Provide the [x, y] coordinate of the cell's center where the given text is located.  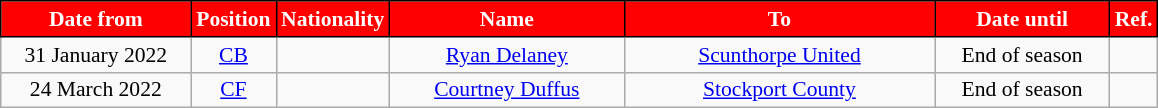
31 January 2022 [96, 55]
24 March 2022 [96, 90]
Ryan Delaney [506, 55]
Nationality [332, 19]
Ref. [1134, 19]
CF [234, 90]
Name [506, 19]
To [779, 19]
CB [234, 55]
Scunthorpe United [779, 55]
Position [234, 19]
Stockport County [779, 90]
Date until [1022, 19]
Date from [96, 19]
Courtney Duffus [506, 90]
